Locate the cell with the specified text and output its [X, Y] center coordinate. 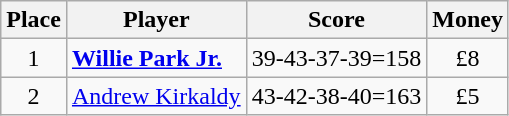
£5 [468, 96]
1 [34, 58]
£8 [468, 58]
43-42-38-40=163 [336, 96]
Andrew Kirkaldy [156, 96]
Willie Park Jr. [156, 58]
2 [34, 96]
39-43-37-39=158 [336, 58]
Player [156, 20]
Money [468, 20]
Score [336, 20]
Place [34, 20]
